Capture the cell that displays the provided text and extract its (X, Y) central coordinate. 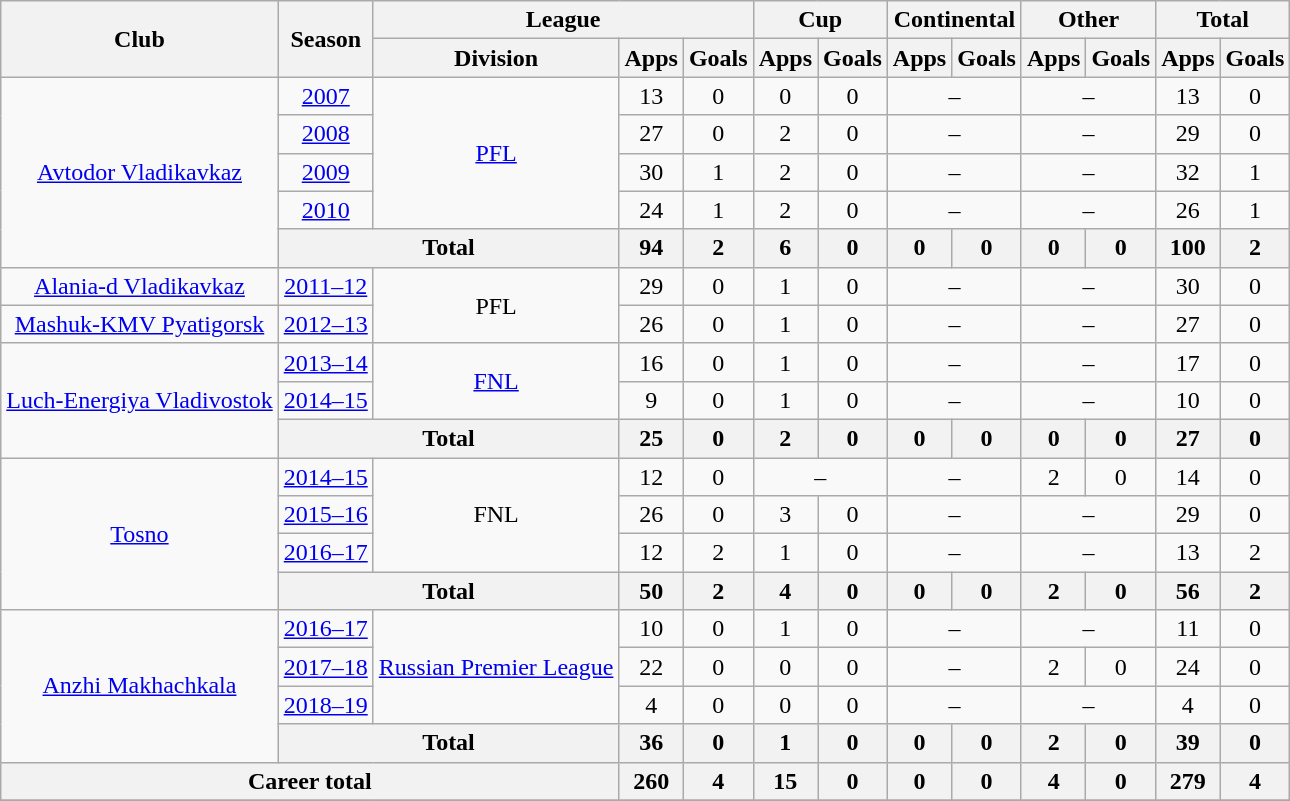
25 (651, 438)
2010 (326, 210)
Russian Premier League (496, 667)
Luch-Energiya Vladivostok (140, 400)
22 (651, 667)
2018–19 (326, 705)
Alania-d Vladikavkaz (140, 286)
Continental (954, 20)
260 (651, 781)
Tosno (140, 534)
2013–14 (326, 362)
56 (1188, 591)
32 (1188, 172)
Anzhi Makhachkala (140, 686)
Avtodor Vladikavkaz (140, 172)
2007 (326, 96)
94 (651, 248)
14 (1188, 477)
15 (785, 781)
279 (1188, 781)
100 (1188, 248)
6 (785, 248)
3 (785, 515)
39 (1188, 743)
Other (1088, 20)
2009 (326, 172)
Career total (310, 781)
11 (1188, 629)
Season (326, 39)
Club (140, 39)
Mashuk-KMV Pyatigorsk (140, 324)
2017–18 (326, 667)
Division (496, 58)
2015–16 (326, 515)
36 (651, 743)
17 (1188, 362)
League (563, 20)
9 (651, 400)
50 (651, 591)
Cup (820, 20)
16 (651, 362)
2008 (326, 134)
2011–12 (326, 286)
2012–13 (326, 324)
